Locate the cell with the specified text and output its (x, y) center coordinate. 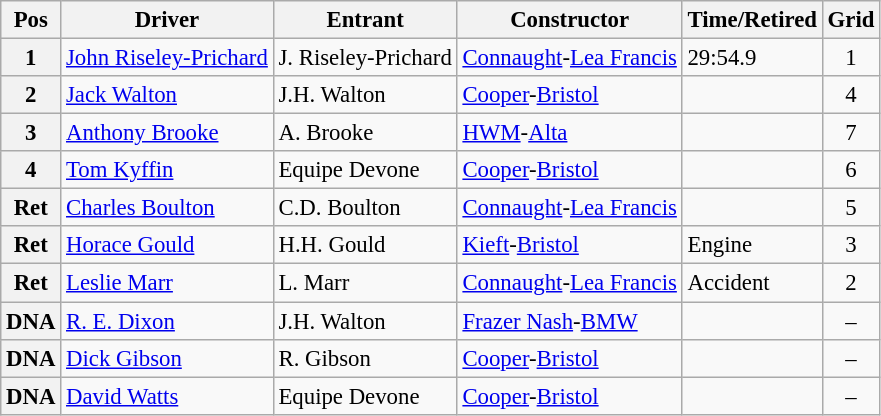
Horace Gould (167, 245)
Accident (752, 283)
Grid (850, 20)
Tom Kyffin (167, 170)
R. E. Dixon (167, 321)
Kieft-Bristol (570, 245)
A. Brooke (365, 133)
H.H. Gould (365, 245)
Leslie Marr (167, 283)
Frazer Nash-BMW (570, 321)
5 (850, 208)
Time/Retired (752, 20)
L. Marr (365, 283)
6 (850, 170)
29:54.9 (752, 58)
Pos (31, 20)
7 (850, 133)
Charles Boulton (167, 208)
Entrant (365, 20)
Driver (167, 20)
John Riseley-Prichard (167, 58)
J. Riseley-Prichard (365, 58)
Anthony Brooke (167, 133)
R. Gibson (365, 358)
Jack Walton (167, 95)
Engine (752, 245)
HWM-Alta (570, 133)
C.D. Boulton (365, 208)
Dick Gibson (167, 358)
Constructor (570, 20)
David Watts (167, 396)
